Extract the (X, Y) coordinate from the center of the cell holding the provided text.  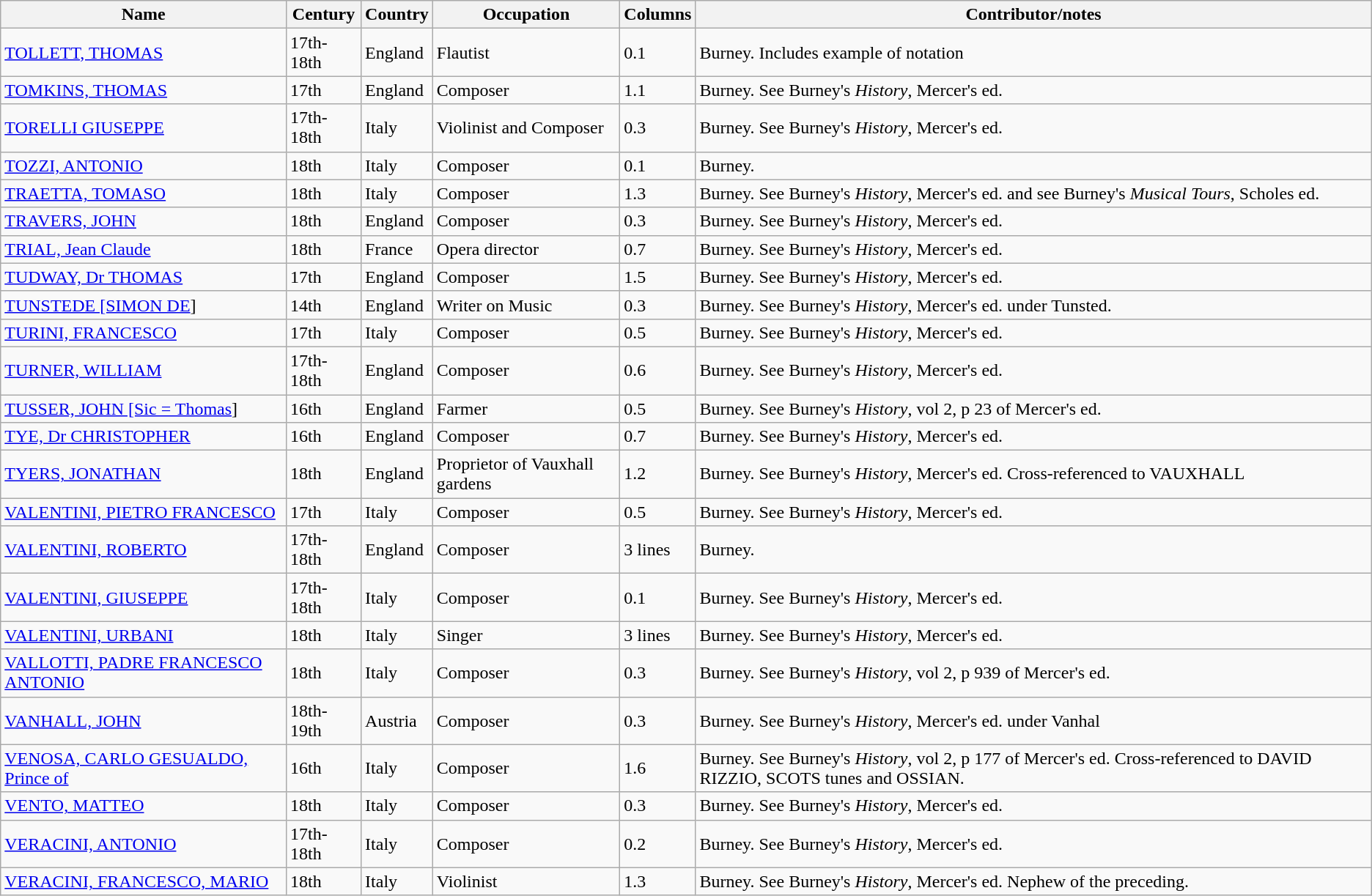
18th-19th (323, 721)
Burney. See Burney's History, vol 2, p 939 of Mercer's ed. (1033, 673)
TRIAL, Jean Claude (144, 249)
Opera director (526, 249)
Occupation (526, 15)
0.2 (658, 844)
Contributor/notes (1033, 15)
Country (397, 15)
1.6 (658, 768)
VALENTINI, GIUSEPPE (144, 598)
TUSSER, JOHN [Sic = Thomas] (144, 408)
VENTO, MATTEO (144, 806)
VALENTINI, PIETRO FRANCESCO (144, 512)
TOMKINS, THOMAS (144, 90)
TOZZI, ANTONIO (144, 166)
1.2 (658, 475)
Burney. Includes example of notation (1033, 53)
Name (144, 15)
TUNSTEDE [SIMON DE] (144, 305)
1.5 (658, 277)
VENOSA, CARLO GESUALDO, Prince of (144, 768)
TYE, Dr CHRISTOPHER (144, 437)
Violinist and Composer (526, 127)
Century (323, 15)
Flautist (526, 53)
Singer (526, 635)
TRAETTA, TOMASO (144, 193)
TUDWAY, Dr THOMAS (144, 277)
France (397, 249)
Violinist (526, 881)
TORELLI GIUSEPPE (144, 127)
0.6 (658, 371)
Burney. See Burney's History, vol 2, p 177 of Mercer's ed. Cross-referenced to DAVID RIZZIO, SCOTS tunes and OSSIAN. (1033, 768)
TURNER, WILLIAM (144, 371)
VALENTINI, ROBERTO (144, 549)
TURINI, FRANCESCO (144, 333)
Burney. See Burney's History, Mercer's ed. Nephew of the preceding. (1033, 881)
VALENTINI, URBANI (144, 635)
Austria (397, 721)
Burney. See Burney's History, Mercer's ed. and see Burney's Musical Tours, Scholes ed. (1033, 193)
TYERS, JONATHAN (144, 475)
VALLOTTI, PADRE FRANCESCO ANTONIO (144, 673)
14th (323, 305)
Burney. See Burney's History, vol 2, p 23 of Mercer's ed. (1033, 408)
TOLLETT, THOMAS (144, 53)
VERACINI, ANTONIO (144, 844)
Proprietor of Vauxhall gardens (526, 475)
TRAVERS, JOHN (144, 221)
Burney. See Burney's History, Mercer's ed. Cross-referenced to VAUXHALL (1033, 475)
Writer on Music (526, 305)
VANHALL, JOHN (144, 721)
Columns (658, 15)
Burney. See Burney's History, Mercer's ed. under Vanhal (1033, 721)
VERACINI, FRANCESCO, MARIO (144, 881)
Farmer (526, 408)
1.1 (658, 90)
Burney. See Burney's History, Mercer's ed. under Tunsted. (1033, 305)
